Return the [x, y] coordinate for the center point of the cell that contains the specified text.  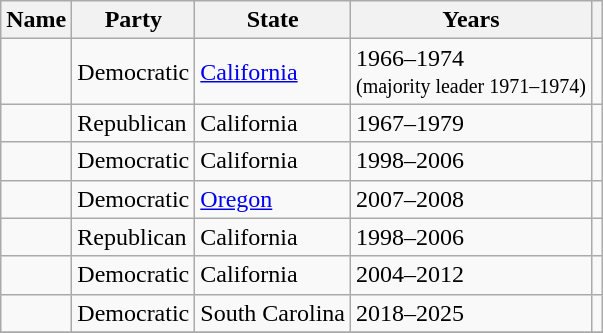
State [273, 20]
Oregon [273, 199]
2018–2025 [472, 313]
South Carolina [273, 313]
2004–2012 [472, 275]
Years [472, 20]
Party [134, 20]
Name [36, 20]
1966–1974(majority leader 1971–1974) [472, 72]
2007–2008 [472, 199]
1967–1979 [472, 123]
